Pinpoint the cell where the given text exists, returning its (X, Y) midpoint coordinate. 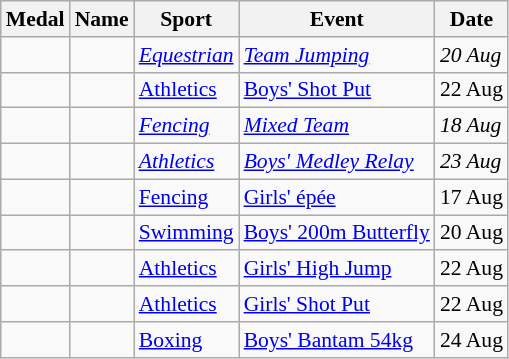
24 Aug (472, 340)
Event (337, 19)
Swimming (186, 233)
Boys' Shot Put (337, 90)
18 Aug (472, 126)
Girls' High Jump (337, 269)
17 Aug (472, 197)
Date (472, 19)
Boys' Medley Relay (337, 162)
Team Jumping (337, 55)
Medal (36, 19)
Boys' Bantam 54kg (337, 340)
Name (102, 19)
Girls' Shot Put (337, 304)
Boxing (186, 340)
Equestrian (186, 55)
Sport (186, 19)
Boys' 200m Butterfly (337, 233)
Girls' épée (337, 197)
Mixed Team (337, 126)
23 Aug (472, 162)
